Locate the cell with the specified text and output its (X, Y) center coordinate. 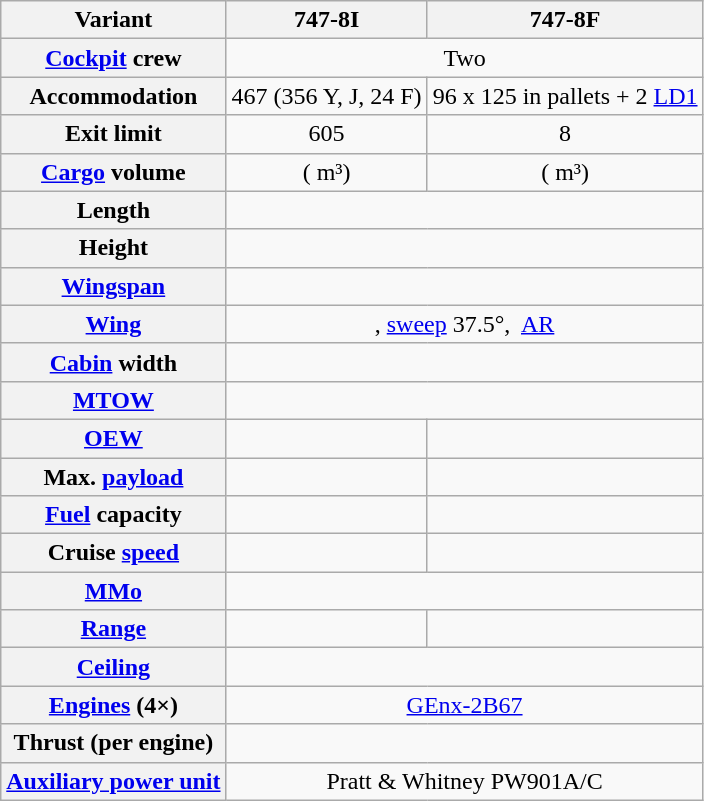
Cargo volume (114, 172)
8 (565, 134)
96 x 125 in pallets + 2 LD1 (565, 96)
, sweep 37.5°, AR (464, 324)
Variant (114, 20)
MTOW (114, 400)
Pratt & Whitney PW901A/C (464, 781)
605 (326, 134)
Engines (4×) (114, 705)
Accommodation (114, 96)
Fuel capacity (114, 515)
Max. payload (114, 477)
Cockpit crew (114, 58)
Cabin width (114, 362)
747-8I (326, 20)
Height (114, 248)
OEW (114, 438)
Wing (114, 324)
Cruise speed (114, 553)
Thrust (per engine) (114, 743)
Ceiling (114, 667)
MMo (114, 591)
747-8F (565, 20)
Range (114, 629)
Length (114, 210)
Auxiliary power unit (114, 781)
Two (464, 58)
Exit limit (114, 134)
GEnx-2B67 (464, 705)
Wingspan (114, 286)
467 (356 Y, J, 24 F) (326, 96)
